Search for the cell housing the specified text and yield its (X, Y) center coordinate. 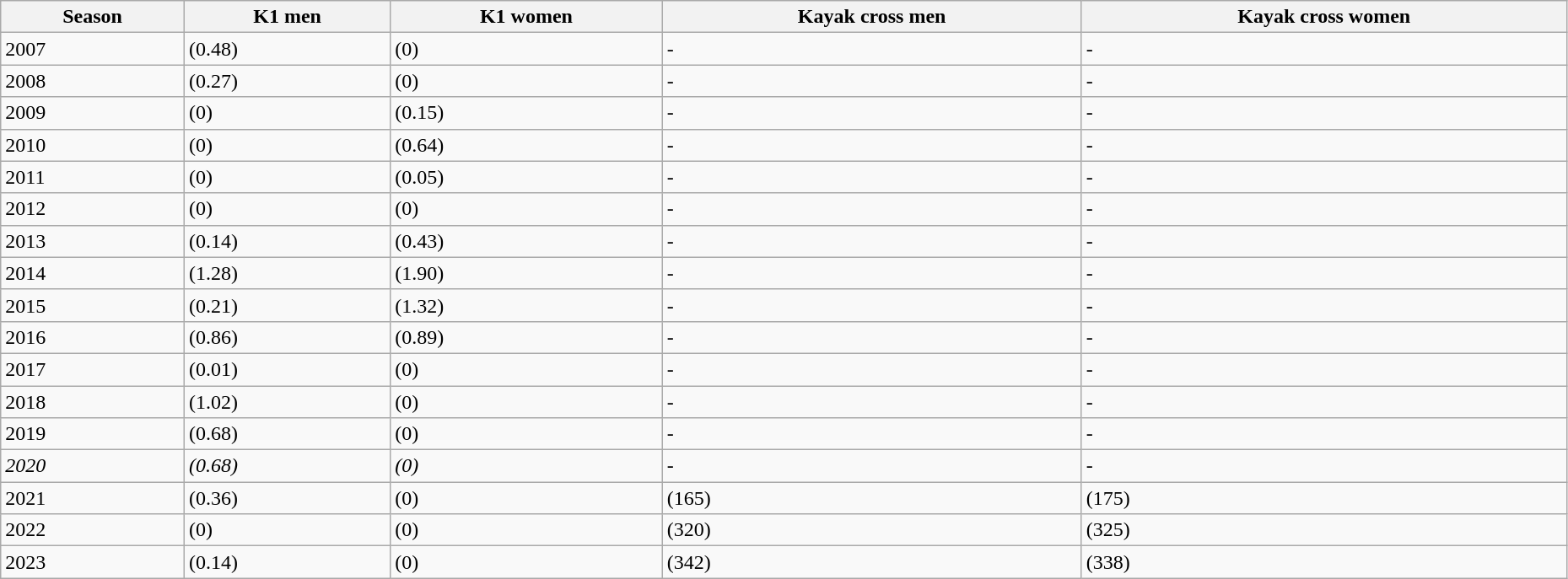
(342) (872, 562)
(1.02) (287, 402)
(0.43) (526, 241)
(0.89) (526, 337)
2016 (93, 337)
Kayak cross women (1324, 17)
2023 (93, 562)
(0.15) (526, 113)
2011 (93, 177)
(0.05) (526, 177)
2020 (93, 466)
K1 men (287, 17)
(165) (872, 498)
2019 (93, 434)
2015 (93, 305)
Kayak cross men (872, 17)
(320) (872, 530)
(0.27) (287, 81)
2010 (93, 145)
2012 (93, 209)
2008 (93, 81)
Season (93, 17)
(325) (1324, 530)
2022 (93, 530)
(1.32) (526, 305)
2018 (93, 402)
(1.90) (526, 273)
(0.01) (287, 369)
2007 (93, 49)
2013 (93, 241)
(0.21) (287, 305)
(0.64) (526, 145)
2009 (93, 113)
(1.28) (287, 273)
(0.86) (287, 337)
2014 (93, 273)
K1 women (526, 17)
(175) (1324, 498)
2017 (93, 369)
(338) (1324, 562)
(0.48) (287, 49)
(0.36) (287, 498)
2021 (93, 498)
